Find where the given text appears and provide that cell's center as [x, y] coordinate. 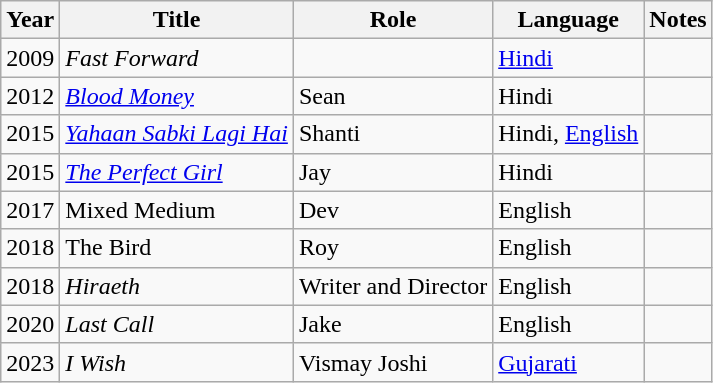
Vismay Joshi [392, 362]
Notes [678, 20]
Jake [392, 324]
2009 [30, 58]
Blood Money [177, 96]
The Bird [177, 248]
Fast Forward [177, 58]
Role [392, 20]
Hiraeth [177, 286]
2017 [30, 210]
Gujarati [568, 362]
Jay [392, 172]
Language [568, 20]
Roy [392, 248]
I Wish [177, 362]
Title [177, 20]
2012 [30, 96]
Hindi, English [568, 134]
The Perfect Girl [177, 172]
Year [30, 20]
Yahaan Sabki Lagi Hai [177, 134]
2020 [30, 324]
Sean [392, 96]
Mixed Medium [177, 210]
2023 [30, 362]
Writer and Director [392, 286]
Shanti [392, 134]
Dev [392, 210]
Last Call [177, 324]
